Scan for the cell matching the given text and deliver its [x, y] coordinate at center. 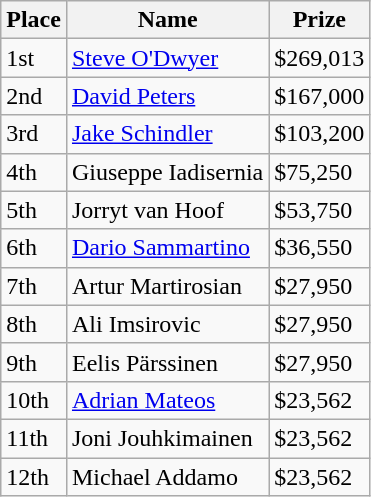
$53,750 [320, 210]
Michael Addamo [167, 477]
Jake Schindler [167, 134]
$75,250 [320, 172]
Steve O'Dwyer [167, 58]
Adrian Mateos [167, 400]
1st [34, 58]
3rd [34, 134]
Jorryt van Hoof [167, 210]
Eelis Pärssinen [167, 362]
Artur Martirosian [167, 286]
$167,000 [320, 96]
David Peters [167, 96]
6th [34, 248]
9th [34, 362]
Ali Imsirovic [167, 324]
2nd [34, 96]
$269,013 [320, 58]
Place [34, 20]
11th [34, 438]
Giuseppe Iadisernia [167, 172]
5th [34, 210]
$36,550 [320, 248]
$103,200 [320, 134]
12th [34, 477]
Joni Jouhkimainen [167, 438]
8th [34, 324]
Name [167, 20]
7th [34, 286]
Prize [320, 20]
4th [34, 172]
10th [34, 400]
Dario Sammartino [167, 248]
